Capture the cell that displays the provided text and extract its [X, Y] central coordinate. 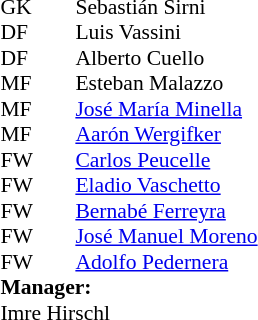
José Manuel Moreno [166, 237]
Esteban Malazzo [166, 83]
Bernabé Ferreyra [166, 211]
Carlos Peucelle [166, 160]
Aarón Wergifker [166, 135]
Luis Vassini [166, 33]
Alberto Cuello [166, 58]
Manager: [128, 287]
Eladio Vaschetto [166, 185]
Adolfo Pedernera [166, 262]
José María Minella [166, 109]
